Scan for the cell matching the given text and deliver its [x, y] coordinate at center. 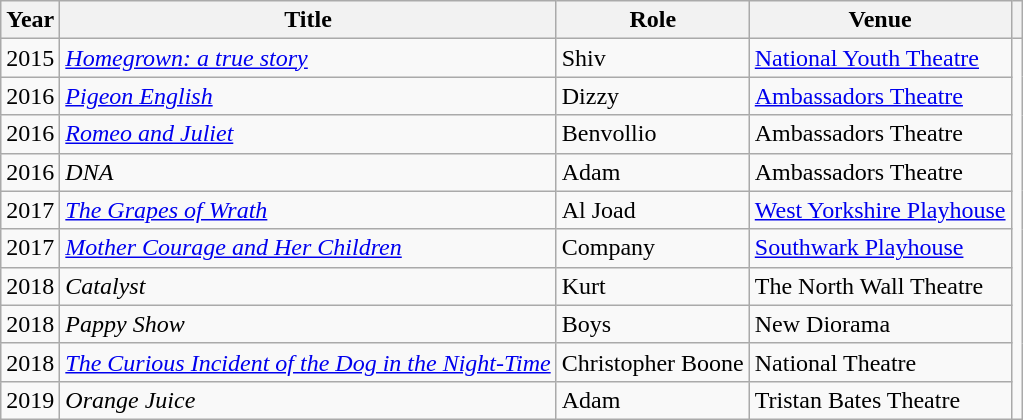
West Yorkshire Playhouse [880, 210]
Catalyst [308, 286]
Company [652, 248]
Title [308, 20]
DNA [308, 172]
Pigeon English [308, 96]
National Theatre [880, 362]
2015 [30, 58]
Christopher Boone [652, 362]
Al Joad [652, 210]
2019 [30, 400]
The North Wall Theatre [880, 286]
Boys [652, 324]
Venue [880, 20]
Shiv [652, 58]
Year [30, 20]
Benvollio [652, 134]
Tristan Bates Theatre [880, 400]
The Grapes of Wrath [308, 210]
Southwark Playhouse [880, 248]
Mother Courage and Her Children [308, 248]
Role [652, 20]
Dizzy [652, 96]
National Youth Theatre [880, 58]
Homegrown: a true story [308, 58]
Orange Juice [308, 400]
Romeo and Juliet [308, 134]
Pappy Show [308, 324]
Kurt [652, 286]
The Curious Incident of the Dog in the Night-Time [308, 362]
New Diorama [880, 324]
